Find where the given text appears and provide that cell's center as [X, Y] coordinate. 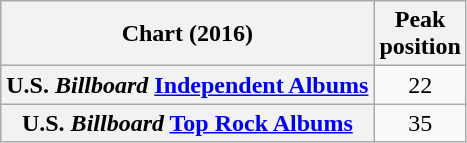
Chart (2016) [188, 34]
U.S. Billboard Top Rock Albums [188, 123]
22 [420, 85]
U.S. Billboard Independent Albums [188, 85]
Peak position [420, 34]
35 [420, 123]
